Search for the cell housing the specified text and yield its [x, y] center coordinate. 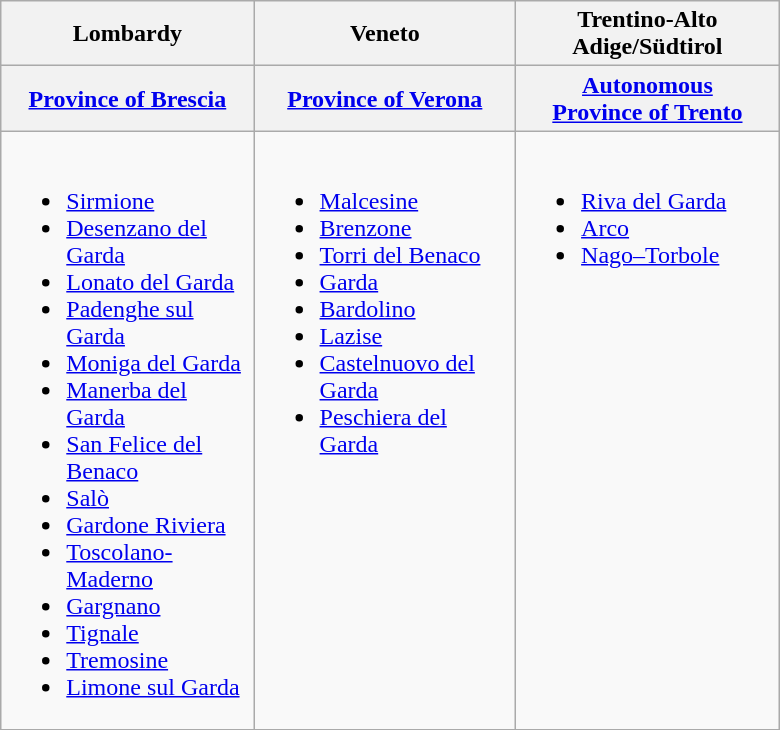
Riva del GardaArcoNago–Torbole [648, 430]
Province of Brescia [128, 98]
Province of Verona [385, 98]
Autonomous Province of Trento [648, 98]
Trentino-Alto Adige/Südtirol [648, 34]
Lombardy [128, 34]
Veneto [385, 34]
MalcesineBrenzoneTorri del BenacoGardaBardolinoLaziseCastelnuovo del GardaPeschiera del Garda [385, 430]
